Search for the cell housing the specified text and yield its [x, y] center coordinate. 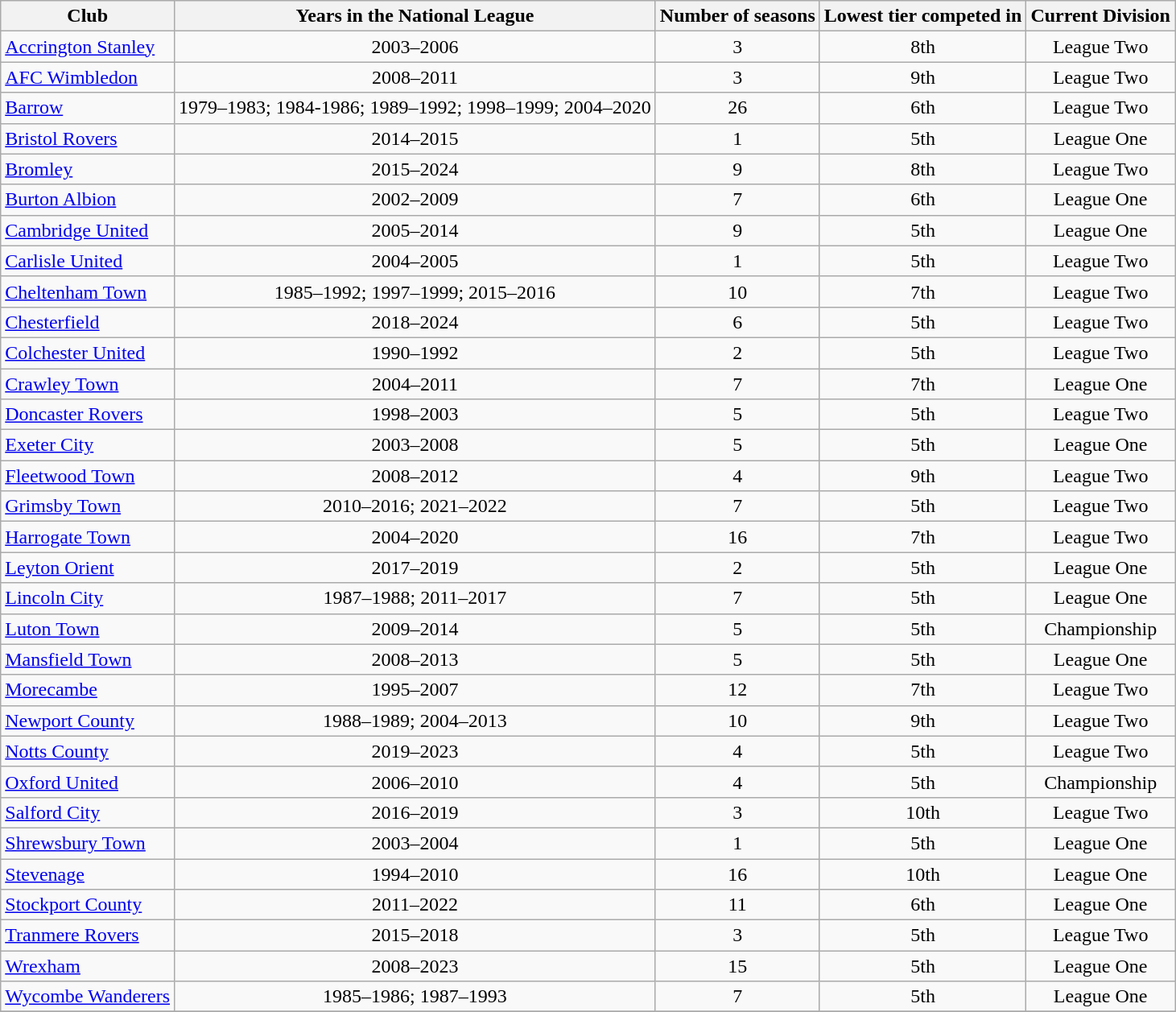
2008–2012 [415, 476]
Lincoln City [88, 598]
6 [737, 322]
1990–1992 [415, 353]
2002–2009 [415, 200]
1994–2010 [415, 874]
Wycombe Wanderers [88, 997]
Bromley [88, 169]
2003–2006 [415, 47]
1985–1986; 1987–1993 [415, 997]
Cambridge United [88, 230]
Accrington Stanley [88, 47]
Barrow [88, 108]
2004–2011 [415, 384]
Exeter City [88, 445]
12 [737, 690]
Crawley Town [88, 384]
2005–2014 [415, 230]
2009–2014 [415, 629]
2003–2004 [415, 843]
Wrexham [88, 966]
Morecambe [88, 690]
2014–2015 [415, 138]
2008–2011 [415, 77]
Stockport County [88, 905]
Current Division [1101, 16]
2003–2008 [415, 445]
26 [737, 108]
2017–2019 [415, 568]
Years in the National League [415, 16]
Bristol Rovers [88, 138]
Chesterfield [88, 322]
2004–2020 [415, 537]
11 [737, 905]
15 [737, 966]
1995–2007 [415, 690]
Colchester United [88, 353]
Carlisle United [88, 261]
1987–1988; 2011–2017 [415, 598]
Oxford United [88, 782]
2019–2023 [415, 751]
2011–2022 [415, 905]
2006–2010 [415, 782]
1979–1983; 1984-1986; 1989–1992; 1998–1999; 2004–2020 [415, 108]
Cheltenham Town [88, 291]
Doncaster Rovers [88, 415]
1985–1992; 1997–1999; 2015–2016 [415, 291]
Stevenage [88, 874]
Tranmere Rovers [88, 936]
2004–2005 [415, 261]
2015–2018 [415, 936]
Shrewsbury Town [88, 843]
Leyton Orient [88, 568]
Newport County [88, 721]
Grimsby Town [88, 506]
Salford City [88, 812]
Luton Town [88, 629]
2010–2016; 2021–2022 [415, 506]
Burton Albion [88, 200]
Lowest tier competed in [922, 16]
AFC Wimbledon [88, 77]
Number of seasons [737, 16]
2016–2019 [415, 812]
2015–2024 [415, 169]
Mansfield Town [88, 659]
2008–2013 [415, 659]
Notts County [88, 751]
Harrogate Town [88, 537]
2018–2024 [415, 322]
1988–1989; 2004–2013 [415, 721]
2008–2023 [415, 966]
1998–2003 [415, 415]
Fleetwood Town [88, 476]
Club [88, 16]
